Pinpoint the cell where the given text exists, returning its (X, Y) midpoint coordinate. 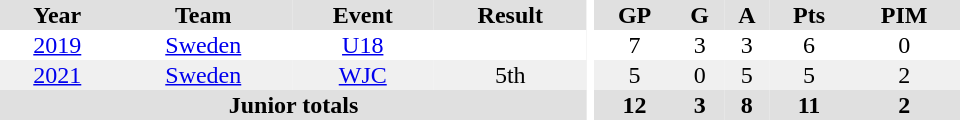
7 (635, 45)
11 (810, 105)
Pts (810, 15)
Result (511, 15)
Team (204, 15)
Year (58, 15)
6 (810, 45)
WJC (363, 75)
G (700, 15)
U18 (363, 45)
8 (747, 105)
5th (511, 75)
Event (363, 15)
2021 (58, 75)
PIM (904, 15)
GP (635, 15)
Junior totals (294, 105)
12 (635, 105)
A (747, 15)
2019 (58, 45)
